Extract the [X, Y] coordinate from the center of the cell holding the provided text.  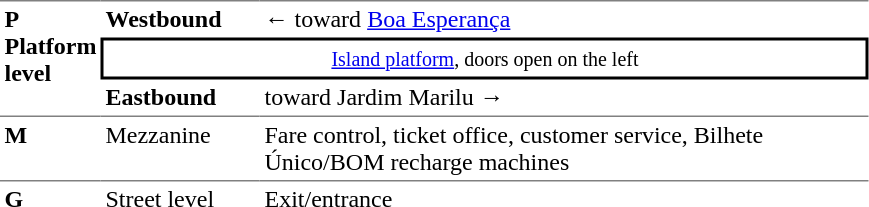
Eastbound [180, 99]
Mezzanine [180, 148]
← toward Boa Esperança [564, 19]
Island platform, doors open on the left [485, 59]
Fare control, ticket office, customer service, Bilhete Único/BOM recharge machines [564, 148]
PPlatform level [50, 58]
M [50, 148]
toward Jardim Marilu → [564, 99]
Westbound [180, 19]
